Provide the [x, y] coordinate of the cell's center where the given text is located.  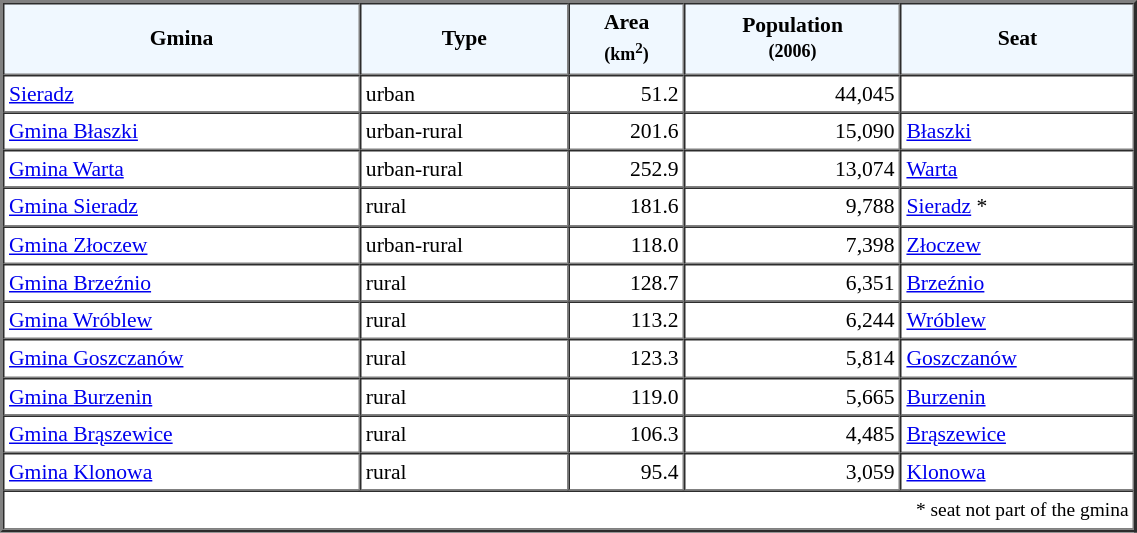
Gmina Błaszki [182, 131]
123.3 [627, 359]
Gmina Burzenin [182, 396]
Area(km2) [627, 38]
181.6 [627, 207]
Gmina Złoczew [182, 245]
3,059 [793, 472]
118.0 [627, 245]
Brzeźnio [1017, 283]
urban [464, 93]
Gmina Warta [182, 169]
6,244 [793, 321]
Klonowa [1017, 472]
Type [464, 38]
Gmina Wróblew [182, 321]
15,090 [793, 131]
51.2 [627, 93]
5,814 [793, 359]
6,351 [793, 283]
106.3 [627, 434]
Gmina Brąszewice [182, 434]
Population(2006) [793, 38]
Złoczew [1017, 245]
119.0 [627, 396]
128.7 [627, 283]
Burzenin [1017, 396]
5,665 [793, 396]
252.9 [627, 169]
Gmina Goszczanów [182, 359]
Goszczanów [1017, 359]
7,398 [793, 245]
Brąszewice [1017, 434]
201.6 [627, 131]
Sieradz [182, 93]
Gmina [182, 38]
* seat not part of the gmina [569, 510]
95.4 [627, 472]
9,788 [793, 207]
Sieradz * [1017, 207]
Warta [1017, 169]
Gmina Brzeźnio [182, 283]
13,074 [793, 169]
4,485 [793, 434]
44,045 [793, 93]
Błaszki [1017, 131]
Wróblew [1017, 321]
113.2 [627, 321]
Seat [1017, 38]
Gmina Sieradz [182, 207]
Gmina Klonowa [182, 472]
